For the text-containing cell, return its midpoint in [x, y] coordinate format. 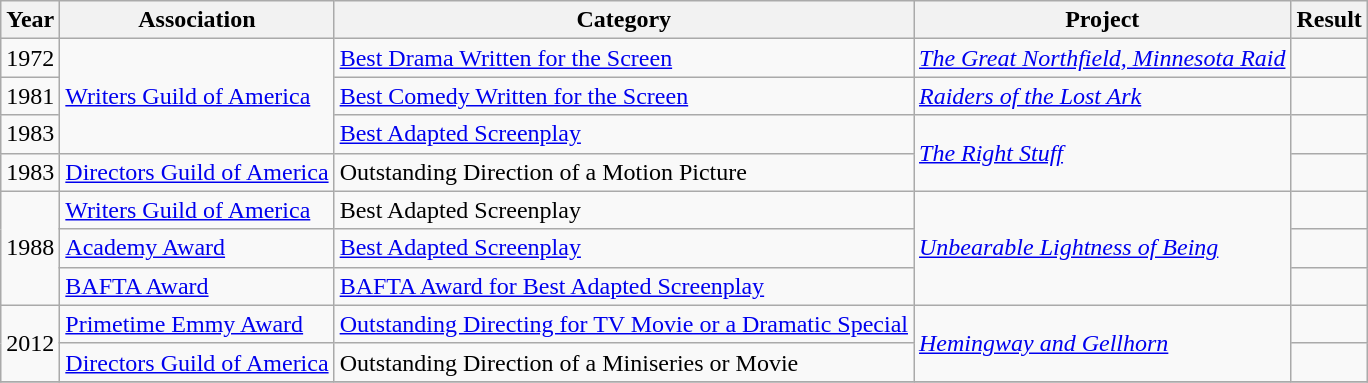
1988 [30, 248]
The Great Northfield, Minnesota Raid [1102, 58]
The Right Stuff [1102, 153]
Best Drama Written for the Screen [624, 58]
Raiders of the Lost Ark [1102, 96]
BAFTA Award for Best Adapted Screenplay [624, 286]
BAFTA Award [197, 286]
Hemingway and Gellhorn [1102, 343]
Year [30, 20]
Association [197, 20]
Project [1102, 20]
Result [1329, 20]
Academy Award [197, 248]
1972 [30, 58]
1981 [30, 96]
2012 [30, 343]
Primetime Emmy Award [197, 324]
Outstanding Direction of a Motion Picture [624, 172]
Unbearable Lightness of Being [1102, 248]
Best Comedy Written for the Screen [624, 96]
Category [624, 20]
Outstanding Direction of a Miniseries or Movie [624, 362]
Outstanding Directing for TV Movie or a Dramatic Special [624, 324]
